Locate the cell with the specified text and output its [x, y] center coordinate. 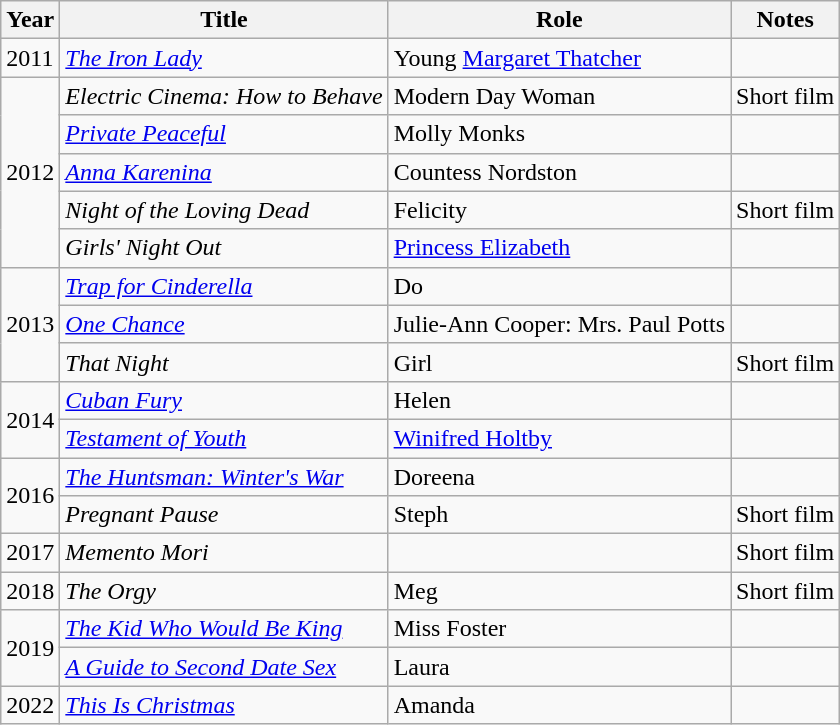
Cuban Fury [224, 400]
The Kid Who Would Be King [224, 629]
2011 [30, 58]
The Huntsman: Winter's War [224, 477]
2022 [30, 705]
Girl [559, 362]
Pregnant Pause [224, 515]
2019 [30, 648]
Countess Nordston [559, 172]
2013 [30, 324]
Do [559, 286]
Princess Elizabeth [559, 248]
Night of the Loving Dead [224, 210]
Notes [786, 20]
Winifred Holtby [559, 438]
2014 [30, 419]
The Iron Lady [224, 58]
Modern Day Woman [559, 96]
Testament of Youth [224, 438]
A Guide to Second Date Sex [224, 667]
Miss Foster [559, 629]
Role [559, 20]
That Night [224, 362]
Private Peaceful [224, 134]
One Chance [224, 324]
2016 [30, 496]
Molly Monks [559, 134]
Amanda [559, 705]
Julie-Ann Cooper: Mrs. Paul Potts [559, 324]
The Orgy [224, 591]
Year [30, 20]
Laura [559, 667]
Young Margaret Thatcher [559, 58]
Meg [559, 591]
2018 [30, 591]
2017 [30, 553]
Helen [559, 400]
This Is Christmas [224, 705]
2012 [30, 172]
Doreena [559, 477]
Steph [559, 515]
Electric Cinema: How to Behave [224, 96]
Girls' Night Out [224, 248]
Trap for Cinderella [224, 286]
Felicity [559, 210]
Anna Karenina [224, 172]
Memento Mori [224, 553]
Title [224, 20]
